Return [X, Y] of the center of cell containing provided text 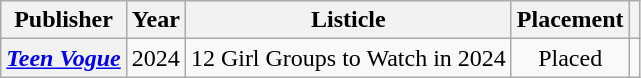
Placement [570, 20]
2024 [156, 58]
Publisher [64, 20]
Teen Vogue [64, 58]
Year [156, 20]
Listicle [348, 20]
12 Girl Groups to Watch in 2024 [348, 58]
Placed [570, 58]
